Return (X, Y) of the center of cell containing provided text 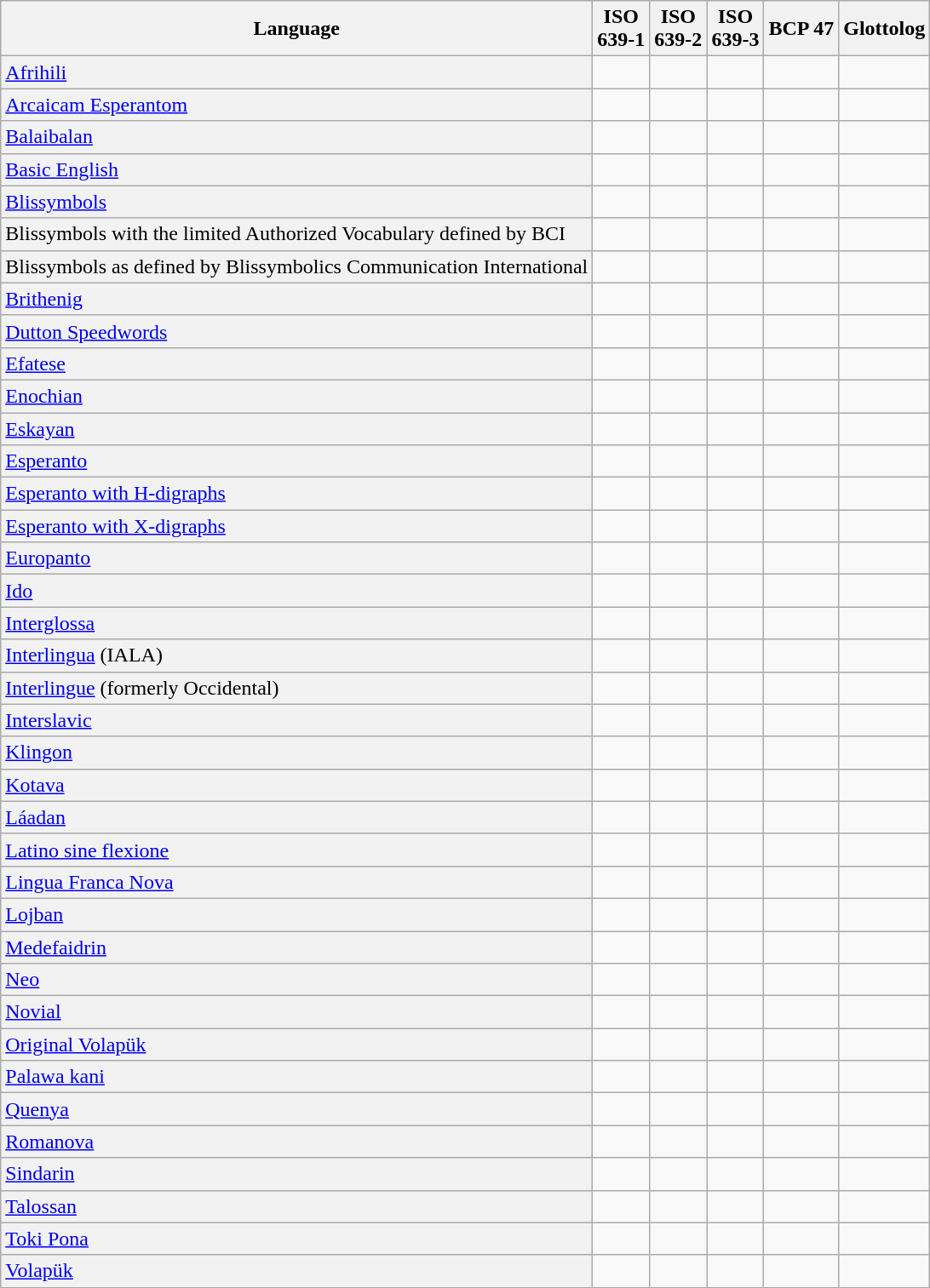
Klingon (296, 753)
Esperanto with X-digraphs (296, 526)
Kotava (296, 785)
Blissymbols as defined by Blissymbolics Communication International (296, 266)
Europanto (296, 558)
Interglossa (296, 623)
Palawa kani (296, 1077)
Efatese (296, 364)
Blissymbols with the limited Authorized Vocabulary defined by BCI (296, 234)
Esperanto (296, 461)
Interlingua (IALA) (296, 655)
Blissymbols (296, 202)
BCP 47 (801, 29)
Glottolog (884, 29)
Novial (296, 1012)
ISO639-1 (622, 29)
Dutton Speedwords (296, 331)
Basic English (296, 169)
Interlingue (formerly Occidental) (296, 688)
Interslavic (296, 720)
Sindarin (296, 1174)
Volapük (296, 1271)
Lojban (296, 914)
Neo (296, 980)
Medefaidrin (296, 947)
Toki Pona (296, 1239)
Latino sine flexione (296, 850)
Lingua Franca Nova (296, 882)
Arcaicam Esperantom (296, 105)
Enochian (296, 396)
Original Volapük (296, 1045)
Balaibalan (296, 137)
ISO639-3 (736, 29)
Láadan (296, 817)
Brithenig (296, 299)
Esperanto with H-digraphs (296, 494)
ISO639-2 (678, 29)
Romanova (296, 1142)
Talossan (296, 1206)
Quenya (296, 1109)
Language (296, 29)
Ido (296, 591)
Eskayan (296, 428)
Afrihili (296, 72)
